Return [X, Y] of the center of cell containing provided text 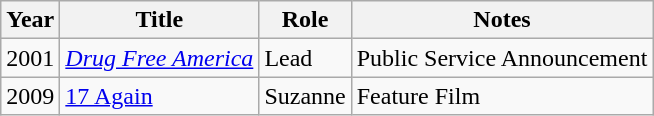
Title [160, 20]
Drug Free America [160, 58]
Role [305, 20]
2009 [30, 96]
Notes [502, 20]
Public Service Announcement [502, 58]
2001 [30, 58]
Year [30, 20]
Suzanne [305, 96]
17 Again [160, 96]
Feature Film [502, 96]
Lead [305, 58]
